Search for the cell housing the specified text and yield its (X, Y) center coordinate. 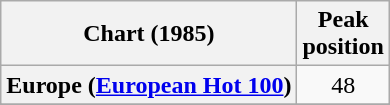
Peakposition (343, 34)
48 (343, 85)
Chart (1985) (149, 34)
Europe (European Hot 100) (149, 85)
